Output the (x, y) coordinate of the center of the cell containing the given text.  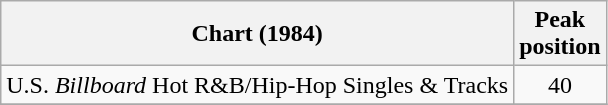
40 (560, 85)
U.S. Billboard Hot R&B/Hip-Hop Singles & Tracks (258, 85)
Chart (1984) (258, 34)
Peak position (560, 34)
